Provide the [x, y] coordinate of the cell's center where the given text is located.  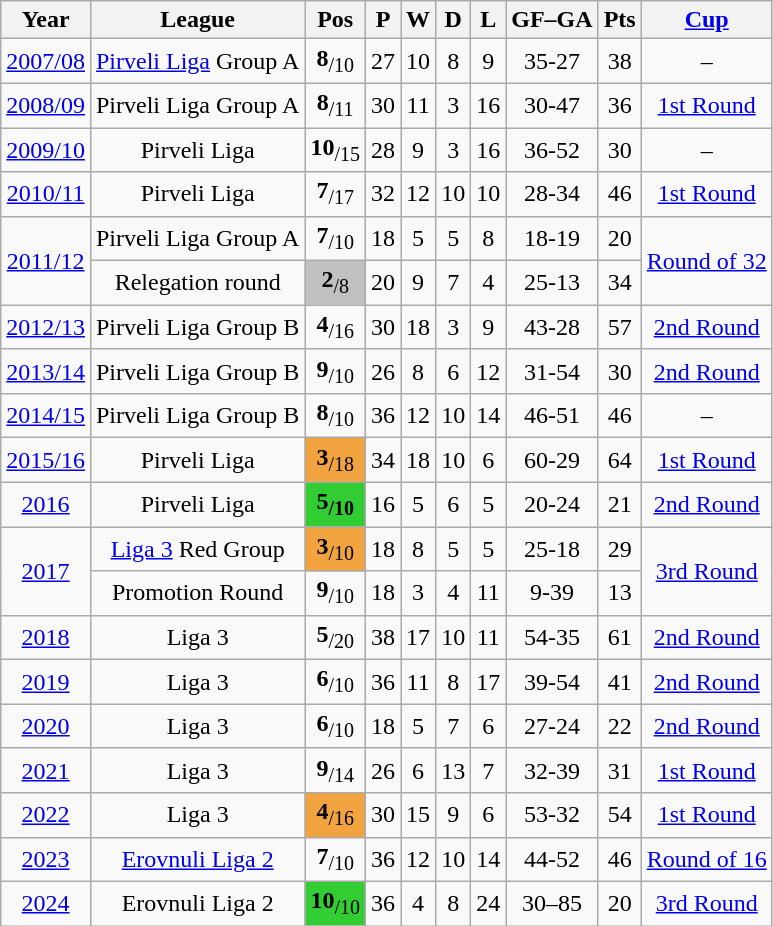
41 [620, 682]
2023 [46, 859]
2012/13 [46, 327]
46-51 [552, 416]
2009/10 [46, 150]
2015/16 [46, 460]
7/17 [336, 194]
31-54 [552, 371]
27-24 [552, 726]
Liga 3 Red Group [197, 549]
57 [620, 327]
L [488, 20]
10/10 [336, 903]
2018 [46, 637]
Relegation round [197, 283]
44-52 [552, 859]
9/14 [336, 770]
P [382, 20]
9-39 [552, 593]
32 [382, 194]
25-18 [552, 549]
D [454, 20]
Round of 16 [706, 859]
2011/12 [46, 260]
36-52 [552, 150]
20-24 [552, 504]
2021 [46, 770]
18-19 [552, 238]
2007/08 [46, 61]
64 [620, 460]
27 [382, 61]
60-29 [552, 460]
54 [620, 815]
GF–GA [552, 20]
30–85 [552, 903]
8/11 [336, 105]
League [197, 20]
2020 [46, 726]
31 [620, 770]
Year [46, 20]
53-32 [552, 815]
5/20 [336, 637]
21 [620, 504]
54-35 [552, 637]
3/18 [336, 460]
2008/09 [46, 105]
2017 [46, 572]
15 [418, 815]
29 [620, 549]
2013/14 [46, 371]
Pos [336, 20]
39-54 [552, 682]
25-13 [552, 283]
Promotion Round [197, 593]
W [418, 20]
2022 [46, 815]
30-47 [552, 105]
61 [620, 637]
2/8 [336, 283]
Cup [706, 20]
32-39 [552, 770]
2024 [46, 903]
10/15 [336, 150]
43-28 [552, 327]
3/10 [336, 549]
2019 [46, 682]
2010/11 [46, 194]
35-27 [552, 61]
28-34 [552, 194]
22 [620, 726]
2016 [46, 504]
28 [382, 150]
Round of 32 [706, 260]
Pts [620, 20]
5/10 [336, 504]
2014/15 [46, 416]
24 [488, 903]
